Identify which cell holds the provided text, then report its [x, y] central coordinate. 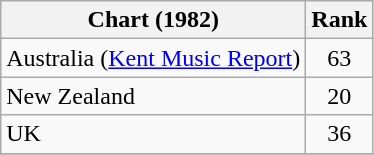
63 [340, 58]
Chart (1982) [154, 20]
New Zealand [154, 96]
Rank [340, 20]
36 [340, 134]
Australia (Kent Music Report) [154, 58]
20 [340, 96]
UK [154, 134]
